Pinpoint the cell where the given text exists, returning its (x, y) midpoint coordinate. 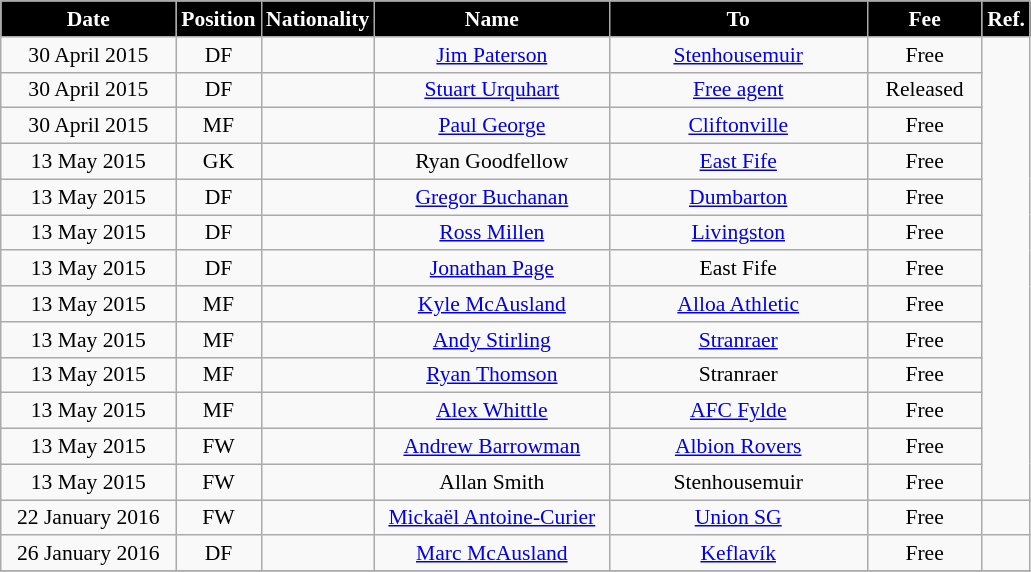
Ryan Goodfellow (492, 162)
Alex Whittle (492, 411)
Date (88, 19)
Gregor Buchanan (492, 197)
Ross Millen (492, 233)
Ryan Thomson (492, 375)
Marc McAusland (492, 554)
Andrew Barrowman (492, 447)
Albion Rovers (738, 447)
Cliftonville (738, 126)
26 January 2016 (88, 554)
Livingston (738, 233)
Released (924, 90)
Name (492, 19)
Allan Smith (492, 482)
Andy Stirling (492, 340)
Position (218, 19)
Kyle McAusland (492, 304)
Keflavík (738, 554)
Fee (924, 19)
22 January 2016 (88, 518)
Mickaël Antoine-Curier (492, 518)
Jim Paterson (492, 55)
Free agent (738, 90)
Alloa Athletic (738, 304)
Nationality (318, 19)
To (738, 19)
Stuart Urquhart (492, 90)
Ref. (1006, 19)
GK (218, 162)
Union SG (738, 518)
Jonathan Page (492, 269)
Dumbarton (738, 197)
Paul George (492, 126)
AFC Fylde (738, 411)
